Find where the given text appears and provide that cell's center as [x, y] coordinate. 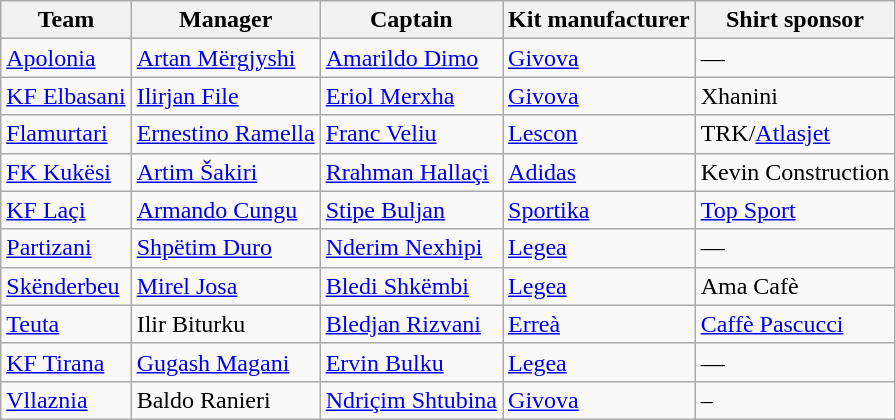
Captain [411, 20]
Stipe Buljan [411, 210]
Mirel Josa [226, 286]
Vllaznia [66, 400]
Gugash Magani [226, 362]
Teuta [66, 324]
Franc Veliu [411, 134]
Manager [226, 20]
Team [66, 20]
Artan Mërgjyshi [226, 58]
Sportika [600, 210]
Xhanini [795, 96]
Artim Šakiri [226, 172]
Ilirjan File [226, 96]
Ama Cafè [795, 286]
Apolonia [66, 58]
Partizani [66, 248]
Flamurtari [66, 134]
KF Laçi [66, 210]
Ervin Bulku [411, 362]
Ndriçim Shtubina [411, 400]
– [795, 400]
Skënderbeu [66, 286]
TRK/Atlasjet [795, 134]
FK Kukësi [66, 172]
Adidas [600, 172]
Bledi Shkëmbi [411, 286]
KF Tirana [66, 362]
Kit manufacturer [600, 20]
Amarildo Dimo [411, 58]
Shpëtim Duro [226, 248]
Bledjan Rizvani [411, 324]
Baldo Ranieri [226, 400]
Armando Cungu [226, 210]
Erreà [600, 324]
Caffè Pascucci [795, 324]
Ilir Biturku [226, 324]
Kevin Construction [795, 172]
Nderim Nexhipi [411, 248]
Lescon [600, 134]
Ernestino Ramella [226, 134]
Rrahman Hallaçi [411, 172]
Top Sport [795, 210]
Shirt sponsor [795, 20]
Eriol Merxha [411, 96]
KF Elbasani [66, 96]
